Provide the (x, y) coordinate of the cell's center where the given text is located.  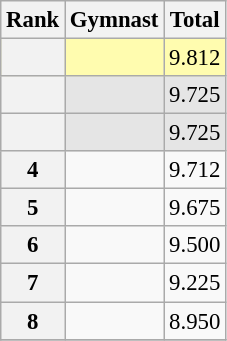
5 (33, 208)
Total (195, 20)
9.500 (195, 245)
8 (33, 321)
9.812 (195, 58)
6 (33, 245)
9.225 (195, 283)
7 (33, 283)
Rank (33, 20)
9.712 (195, 170)
4 (33, 170)
8.950 (195, 321)
Gymnast (114, 20)
9.675 (195, 208)
